For the text-containing cell, return its midpoint in [x, y] coordinate format. 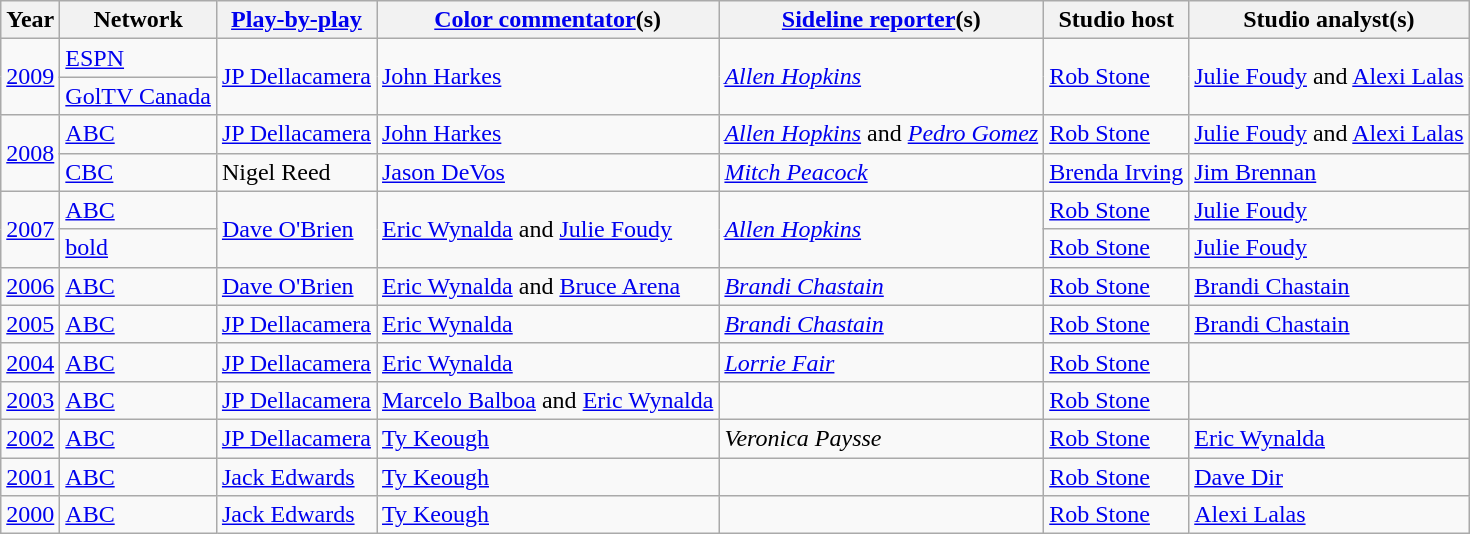
Studio host [1116, 20]
Lorrie Fair [882, 362]
Eric Wynalda and Bruce Arena [547, 286]
2003 [30, 400]
Allen Hopkins and Pedro Gomez [882, 134]
bold [138, 248]
ESPN [138, 58]
Jim Brennan [1329, 172]
2008 [30, 153]
Marcelo Balboa and Eric Wynalda [547, 400]
2009 [30, 77]
Sideline reporter(s) [882, 20]
Network [138, 20]
GolTV Canada [138, 96]
2006 [30, 286]
Year [30, 20]
2002 [30, 438]
Play-by-play [296, 20]
Dave Dir [1329, 477]
2000 [30, 515]
2007 [30, 229]
CBC [138, 172]
Studio analyst(s) [1329, 20]
2005 [30, 324]
Veronica Paysse [882, 438]
Brenda Irving [1116, 172]
2001 [30, 477]
Eric Wynalda and Julie Foudy [547, 229]
2004 [30, 362]
Mitch Peacock [882, 172]
Color commentator(s) [547, 20]
Alexi Lalas [1329, 515]
Nigel Reed [296, 172]
Jason DeVos [547, 172]
